Return [x, y] of the center of cell containing provided text 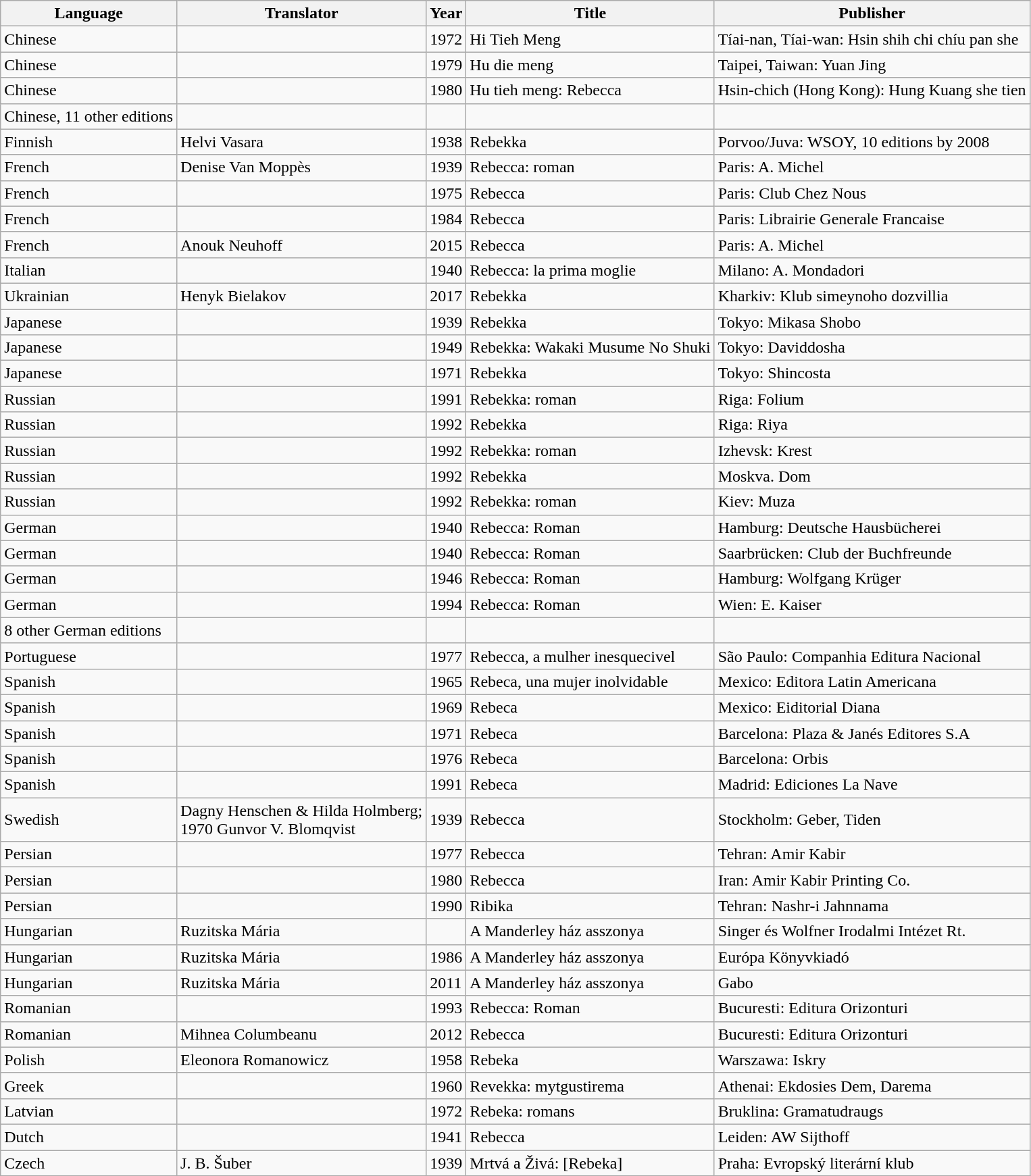
2015 [446, 245]
Anouk Neuhoff [301, 245]
Hi Tieh Meng [590, 39]
Athenai: Ekdosies Dem, Darema [872, 1085]
Barcelona: Orbis [872, 759]
8 other German editions [89, 630]
Singer és Wolfner Irodalmi Intézet Rt. [872, 931]
Izhevsk: Krest [872, 451]
Finnish [89, 142]
Hsin-chich (Hong Kong): Hung Kuang she tien [872, 91]
2011 [446, 983]
Mexico: Editora Latin Americana [872, 682]
Language [89, 14]
1994 [446, 605]
1958 [446, 1060]
Rebecca: roman [590, 168]
Italian [89, 270]
Milano: A. Mondadori [872, 270]
1941 [446, 1137]
Hu tieh meng: Rebecca [590, 91]
1986 [446, 957]
Riga: Riya [872, 425]
1969 [446, 707]
1976 [446, 759]
J. B. Šuber [301, 1162]
Revekka: mytgustirema [590, 1085]
Latvian [89, 1111]
Rebecca: la prima moglie [590, 270]
Hamburg: Wolfgang Krüger [872, 579]
Title [590, 14]
2012 [446, 1034]
Kharkiv: Klub simeynoho dozvillia [872, 296]
1938 [446, 142]
Greek [89, 1085]
Paris: Club Chez Nous [872, 193]
Eleonora Romanowicz [301, 1060]
São Paulo: Companhia Editura Nacional [872, 656]
Dagny Henschen & Hilda Holmberg;1970 Gunvor V. Blomqvist [301, 820]
Európa Könyvkiadó [872, 957]
1949 [446, 348]
Year [446, 14]
Polish [89, 1060]
Rebecca, a mulher inesquecivel [590, 656]
1993 [446, 1008]
Bruklina: Gramatudraugs [872, 1111]
Henyk Bielakov [301, 296]
Hu die meng [590, 65]
Madrid: Ediciones La Nave [872, 785]
Denise Van Moppès [301, 168]
Hamburg: Deutsche Hausbücherei [872, 528]
Swedish [89, 820]
Rebekka: Wakaki Musume No Shuki [590, 348]
Czech [89, 1162]
Mihnea Columbeanu [301, 1034]
Translator [301, 14]
1946 [446, 579]
Gabo [872, 983]
Portuguese [89, 656]
2017 [446, 296]
Dutch [89, 1137]
Iran: Amir Kabir Printing Co. [872, 880]
Stockholm: Geber, Tiden [872, 820]
1975 [446, 193]
Moskva. Dom [872, 476]
Paris: Librairie Generale Francaise [872, 219]
Tokyo: Shincosta [872, 374]
Wien: E. Kaiser [872, 605]
Warszawa: Iskry [872, 1060]
Barcelona: Plaza & Janés Editores S.A [872, 733]
Taipei, Taiwan: Yuan Jing [872, 65]
Mrtvá a Živá: [Rebeka] [590, 1162]
1960 [446, 1085]
Riga: Folium [872, 399]
Helvi Vasara [301, 142]
Tíai-nan, Tíai-wan: Hsin shih chi chíu pan she [872, 39]
Rebeka [590, 1060]
Tokyo: Daviddosha [872, 348]
Publisher [872, 14]
Praha: Evropský literární klub [872, 1162]
Leiden: AW Sijthoff [872, 1137]
Chinese, 11 other editions [89, 116]
1965 [446, 682]
Ribika [590, 906]
Tehran: Amir Kabir [872, 854]
1984 [446, 219]
Mexico: Eiditorial Diana [872, 707]
1990 [446, 906]
Tokyo: Mikasa Shobo [872, 322]
Tehran: Nashr-i Jahnnama [872, 906]
Saarbrücken: Club der Buchfreunde [872, 553]
Rebeca, una mujer inolvidable [590, 682]
Rebeka: romans [590, 1111]
Kiev: Muza [872, 502]
1979 [446, 65]
Porvoo/Juva: WSOY, 10 editions by 2008 [872, 142]
Ukrainian [89, 296]
